Provide the [x, y] coordinate of the cell's center where the given text is located.  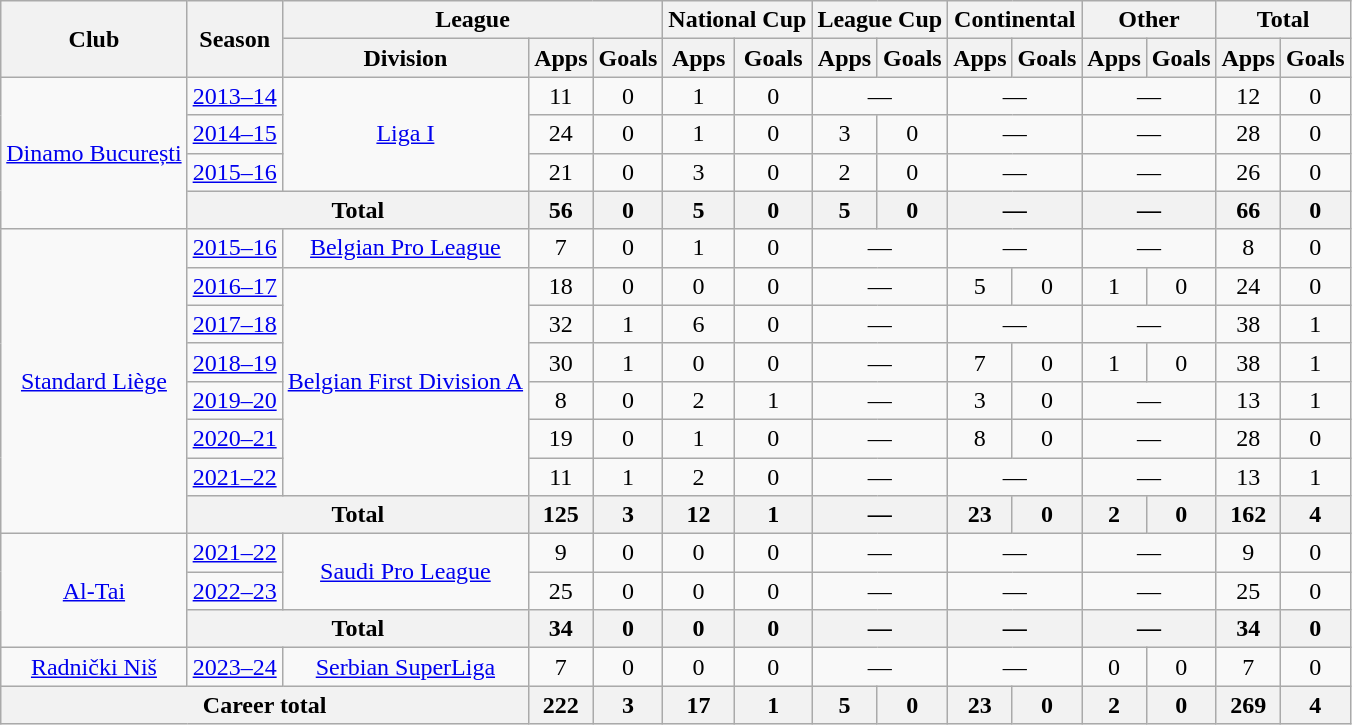
2020–21 [234, 438]
26 [1248, 172]
League Cup [880, 20]
125 [561, 515]
18 [561, 286]
2018–19 [234, 362]
Other [1149, 20]
2022–23 [234, 591]
Serbian SuperLiga [405, 667]
Season [234, 39]
Belgian Pro League [405, 248]
2017–18 [234, 324]
19 [561, 438]
Division [405, 58]
269 [1248, 705]
30 [561, 362]
2016–17 [234, 286]
6 [699, 324]
Standard Liège [94, 381]
162 [1248, 515]
League [472, 20]
National Cup [738, 20]
Continental [1015, 20]
17 [699, 705]
Liga I [405, 134]
Club [94, 39]
Career total [265, 705]
Belgian First Division A [405, 381]
56 [561, 210]
32 [561, 324]
Saudi Pro League [405, 572]
2019–20 [234, 400]
2023–24 [234, 667]
66 [1248, 210]
21 [561, 172]
2013–14 [234, 96]
Al-Tai [94, 591]
222 [561, 705]
Radnički Niš [94, 667]
2014–15 [234, 134]
Dinamo București [94, 153]
